Search for the cell housing the specified text and yield its [x, y] center coordinate. 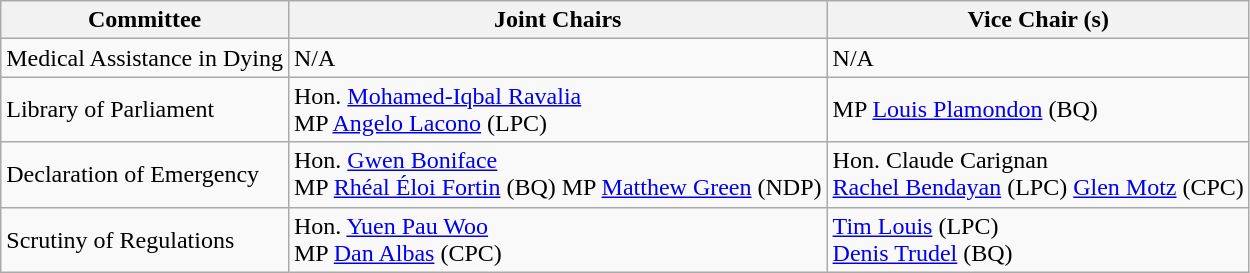
Tim Louis (LPC)Denis Trudel (BQ) [1038, 240]
Medical Assistance in Dying [145, 58]
Declaration of Emergency [145, 174]
Hon. Claude CarignanRachel Bendayan (LPC) Glen Motz (CPC) [1038, 174]
Vice Chair (s) [1038, 20]
Committee [145, 20]
Joint Chairs [558, 20]
Hon. Mohamed-Iqbal RavaliaMP Angelo Lacono (LPC) [558, 110]
Hon. Yuen Pau WooMP Dan Albas (CPC) [558, 240]
Hon. Gwen BonifaceMP Rhéal Éloi Fortin (BQ) MP Matthew Green (NDP) [558, 174]
MP Louis Plamondon (BQ) [1038, 110]
Scrutiny of Regulations [145, 240]
Library of Parliament [145, 110]
